Scan for the cell matching the given text and deliver its (x, y) coordinate at center. 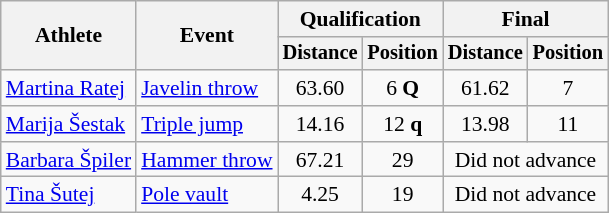
63.60 (320, 88)
Qualification (360, 19)
29 (402, 160)
Triple jump (206, 124)
14.16 (320, 124)
Event (206, 36)
7 (568, 88)
Barbara Špiler (68, 160)
Javelin throw (206, 88)
6 Q (402, 88)
12 q (402, 124)
13.98 (486, 124)
Tina Šutej (68, 195)
Athlete (68, 36)
Pole vault (206, 195)
Final (526, 19)
Martina Ratej (68, 88)
11 (568, 124)
Marija Šestak (68, 124)
19 (402, 195)
61.62 (486, 88)
Hammer throw (206, 160)
4.25 (320, 195)
67.21 (320, 160)
